Capture the cell that displays the provided text and extract its (x, y) central coordinate. 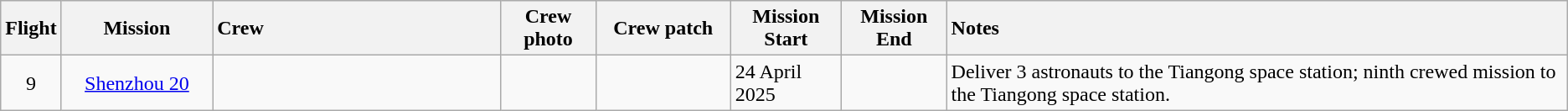
9 (31, 82)
24 April 2025 (786, 82)
Crew (357, 29)
Mission Start (786, 29)
Mission (137, 29)
Deliver 3 astronauts to the Tiangong space station; ninth crewed mission to the Tiangong space station. (1256, 82)
Flight (31, 29)
Crew photo (548, 29)
Crew patch (663, 29)
Shenzhou 20 (137, 82)
Mission End (894, 29)
Notes (1256, 29)
